From the cell containing the given text, extract its center point as [x, y] coordinate. 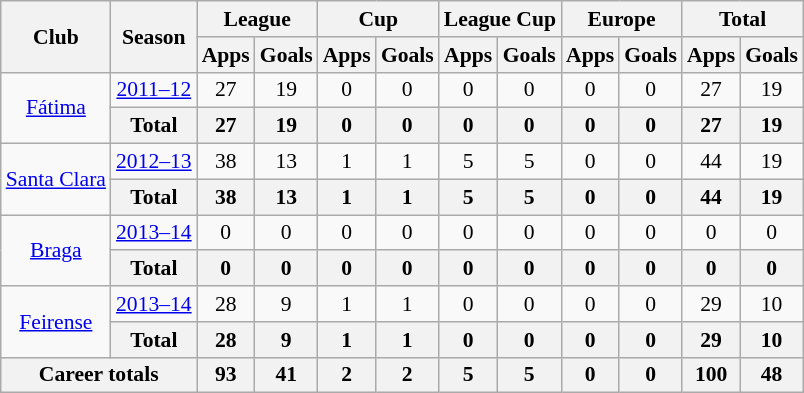
48 [772, 375]
41 [286, 375]
2011–12 [154, 90]
Santa Clara [56, 180]
93 [226, 375]
2012–13 [154, 162]
Fátima [56, 108]
Season [154, 36]
Braga [56, 250]
League [258, 19]
Career totals [99, 375]
Cup [378, 19]
League Cup [500, 19]
Feirense [56, 322]
100 [711, 375]
Europe [622, 19]
Club [56, 36]
